Scan for the cell matching the given text and deliver its (x, y) coordinate at center. 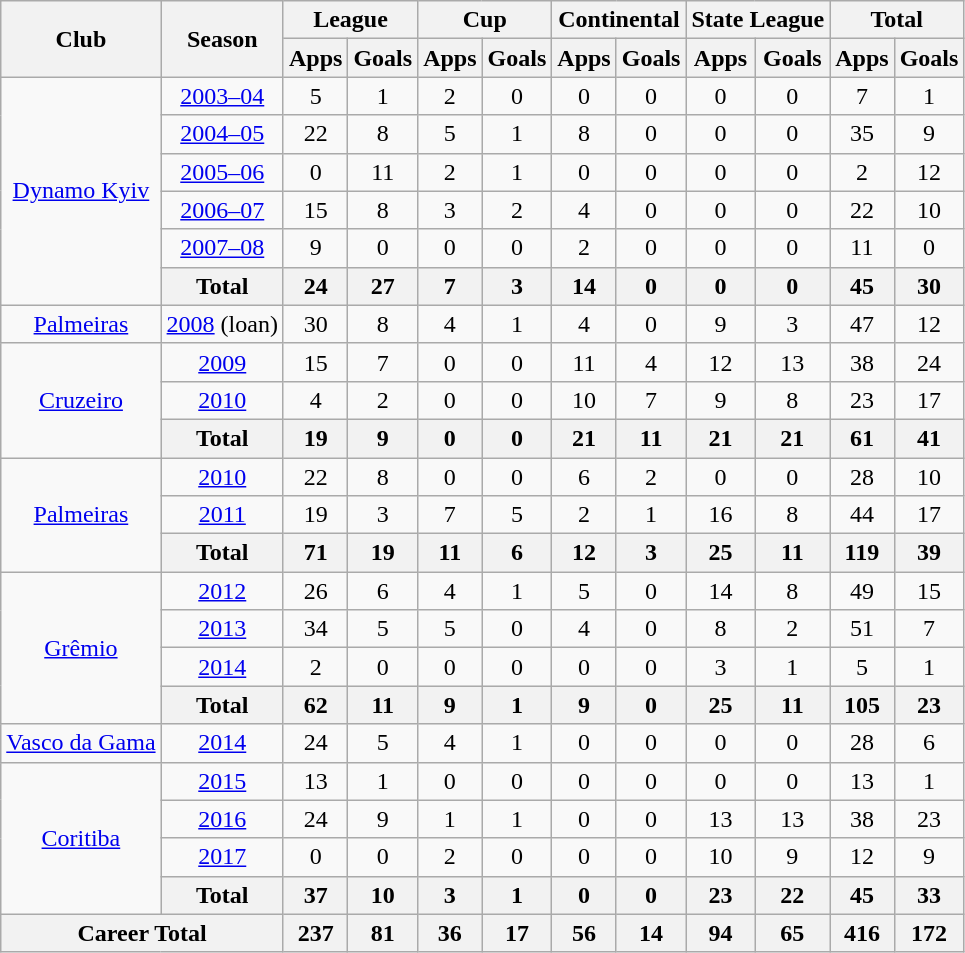
2015 (222, 781)
2017 (222, 857)
Grêmio (81, 648)
Dynamo Kyiv (81, 191)
237 (315, 933)
2013 (222, 629)
44 (862, 515)
33 (929, 895)
2005–06 (222, 172)
2003–04 (222, 96)
35 (862, 134)
2009 (222, 362)
Cup (485, 20)
56 (584, 933)
34 (315, 629)
2006–07 (222, 210)
2016 (222, 819)
2011 (222, 515)
71 (315, 553)
League (350, 20)
94 (720, 933)
2004–05 (222, 134)
2008 (loan) (222, 324)
Club (81, 39)
16 (720, 515)
47 (862, 324)
Season (222, 39)
2007–08 (222, 248)
37 (315, 895)
39 (929, 553)
416 (862, 933)
172 (929, 933)
Continental (619, 20)
36 (450, 933)
Coritiba (81, 838)
41 (929, 438)
105 (862, 705)
61 (862, 438)
Vasco da Gama (81, 743)
51 (862, 629)
81 (383, 933)
62 (315, 705)
Cruzeiro (81, 400)
65 (792, 933)
26 (315, 591)
State League (758, 20)
119 (862, 553)
27 (383, 286)
2012 (222, 591)
Career Total (142, 933)
49 (862, 591)
